Capture the cell that displays the provided text and extract its (x, y) central coordinate. 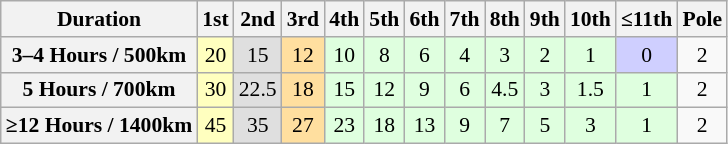
8th (505, 19)
10th (590, 19)
2nd (258, 19)
3rd (304, 19)
4.5 (505, 90)
23 (344, 126)
30 (216, 90)
5th (384, 19)
0 (647, 55)
6th (424, 19)
9th (545, 19)
≥12 Hours / 1400km (99, 126)
7th (465, 19)
10 (344, 55)
5 (545, 126)
22.5 (258, 90)
13 (424, 126)
35 (258, 126)
Duration (99, 19)
45 (216, 126)
1.5 (590, 90)
20 (216, 55)
5 Hours / 700km (99, 90)
1st (216, 19)
≤11th (647, 19)
8 (384, 55)
27 (304, 126)
4 (465, 55)
3–4 Hours / 500km (99, 55)
7 (505, 126)
4th (344, 19)
Pole (702, 19)
